For the text-containing cell, return its midpoint in [x, y] coordinate format. 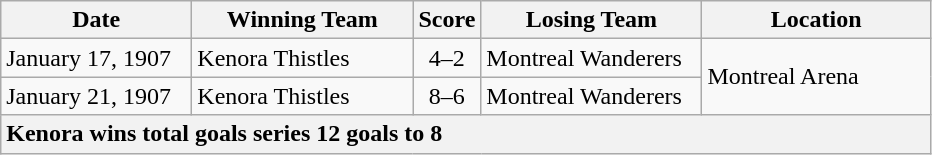
Date [96, 20]
Montreal Arena [816, 77]
Location [816, 20]
Losing Team [592, 20]
January 21, 1907 [96, 96]
January 17, 1907 [96, 58]
4–2 [447, 58]
Score [447, 20]
Kenora wins total goals series 12 goals to 8 [466, 134]
8–6 [447, 96]
Winning Team [302, 20]
